Find where the given text appears and provide that cell's center as (x, y) coordinate. 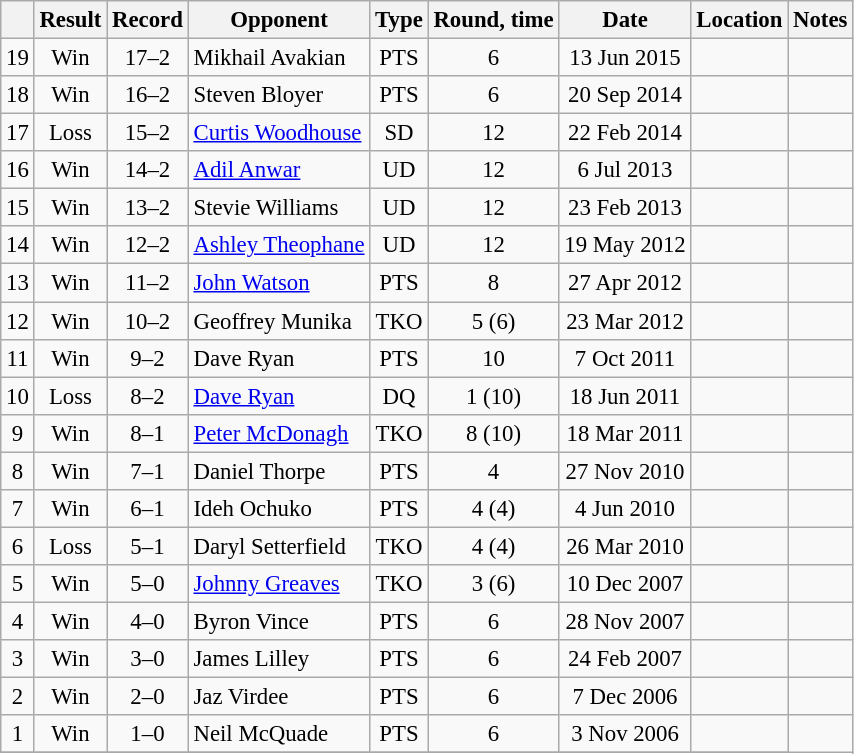
19 May 2012 (625, 245)
10–2 (148, 321)
27 Nov 2010 (625, 471)
28 Nov 2007 (625, 621)
26 Mar 2010 (625, 546)
6–1 (148, 509)
Stevie Williams (279, 208)
15–2 (148, 133)
23 Feb 2013 (625, 208)
11–2 (148, 283)
Opponent (279, 20)
Result (70, 20)
Geoffrey Munika (279, 321)
13–2 (148, 208)
14–2 (148, 170)
Round, time (494, 20)
16 (18, 170)
27 Apr 2012 (625, 283)
Mikhail Avakian (279, 58)
2–0 (148, 697)
8–1 (148, 433)
Peter McDonagh (279, 433)
4–0 (148, 621)
14 (18, 245)
Ashley Theophane (279, 245)
23 Mar 2012 (625, 321)
5 (6) (494, 321)
Daryl Setterfield (279, 546)
3 (18, 659)
9 (18, 433)
19 (18, 58)
Ideh Ochuko (279, 509)
13 Jun 2015 (625, 58)
Byron Vince (279, 621)
17 (18, 133)
20 Sep 2014 (625, 95)
7–1 (148, 471)
Location (740, 20)
Date (625, 20)
6 Jul 2013 (625, 170)
3 Nov 2006 (625, 734)
10 Dec 2007 (625, 584)
4 Jun 2010 (625, 509)
7 Oct 2011 (625, 358)
5–1 (148, 546)
18 (18, 95)
8 (10) (494, 433)
18 Mar 2011 (625, 433)
Record (148, 20)
James Lilley (279, 659)
12–2 (148, 245)
3 (6) (494, 584)
Jaz Virdee (279, 697)
John Watson (279, 283)
8–2 (148, 396)
Notes (820, 20)
17–2 (148, 58)
3–0 (148, 659)
18 Jun 2011 (625, 396)
SD (399, 133)
1 (10) (494, 396)
Daniel Thorpe (279, 471)
9–2 (148, 358)
24 Feb 2007 (625, 659)
Type (399, 20)
Neil McQuade (279, 734)
DQ (399, 396)
7 (18, 509)
7 Dec 2006 (625, 697)
Curtis Woodhouse (279, 133)
22 Feb 2014 (625, 133)
1 (18, 734)
11 (18, 358)
5–0 (148, 584)
Adil Anwar (279, 170)
15 (18, 208)
Steven Bloyer (279, 95)
5 (18, 584)
Johnny Greaves (279, 584)
16–2 (148, 95)
2 (18, 697)
13 (18, 283)
1–0 (148, 734)
